Capture the cell that displays the provided text and extract its [x, y] central coordinate. 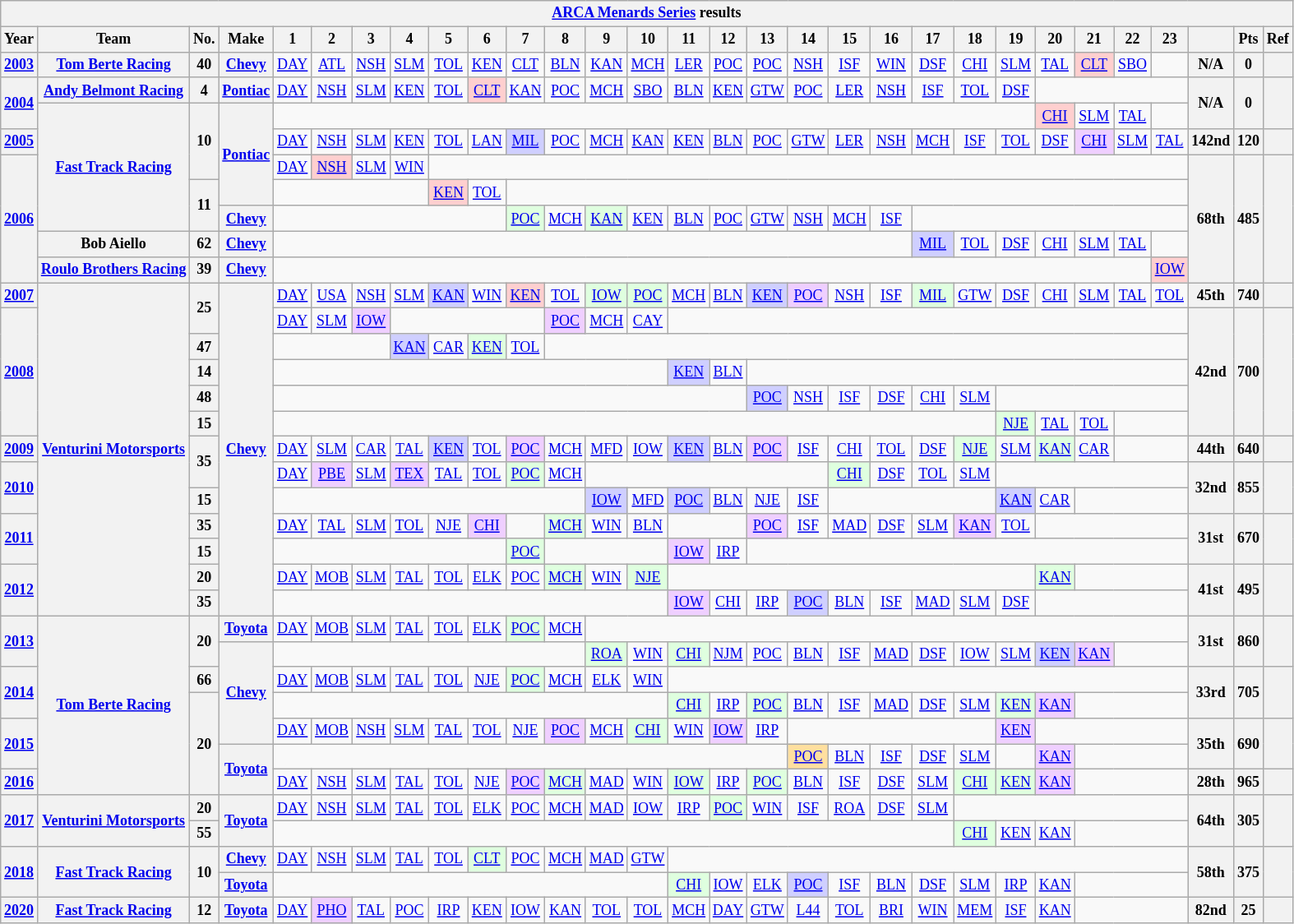
2015 [20, 744]
670 [1249, 538]
28th [1211, 783]
740 [1249, 296]
ARCA Menards Series results [646, 13]
22 [1133, 39]
700 [1249, 372]
48 [204, 398]
705 [1249, 692]
32nd [1211, 487]
40 [204, 64]
2012 [20, 590]
Andy Belmont Racing [113, 90]
860 [1249, 641]
690 [1249, 744]
2006 [20, 219]
Year [20, 39]
55 [204, 834]
19 [1016, 39]
18 [975, 39]
1 [293, 39]
MEM [975, 911]
42nd [1211, 372]
66 [204, 679]
Make [247, 39]
142nd [1211, 141]
ATL [332, 64]
2004 [20, 103]
305 [1249, 820]
495 [1249, 590]
485 [1249, 219]
Roulo Brothers Racing [113, 270]
2013 [20, 641]
35th [1211, 744]
2007 [20, 296]
39 [204, 270]
62 [204, 243]
2014 [20, 692]
LAN [487, 141]
64th [1211, 820]
7 [525, 39]
2010 [20, 487]
No. [204, 39]
Pts [1249, 39]
2009 [20, 449]
5 [449, 39]
47 [204, 347]
L44 [808, 911]
2011 [20, 538]
17 [932, 39]
45th [1211, 296]
965 [1249, 783]
BRI [891, 911]
13 [768, 39]
2005 [20, 141]
375 [1249, 871]
2003 [20, 64]
82nd [1211, 911]
2 [332, 39]
41st [1211, 590]
2017 [20, 820]
2018 [20, 871]
6 [487, 39]
3 [371, 39]
Bob Aiello [113, 243]
23 [1169, 39]
33rd [1211, 692]
2016 [20, 783]
2008 [20, 372]
68th [1211, 219]
Team [113, 39]
855 [1249, 487]
NJM [728, 654]
PHO [332, 911]
16 [891, 39]
44th [1211, 449]
CAY [648, 321]
PBE [332, 475]
9 [607, 39]
58th [1211, 871]
8 [566, 39]
120 [1249, 141]
Ref [1278, 39]
21 [1094, 39]
640 [1249, 449]
2020 [20, 911]
USA [332, 296]
TEX [409, 475]
